Provide the [x, y] coordinate of the cell's center where the given text is located.  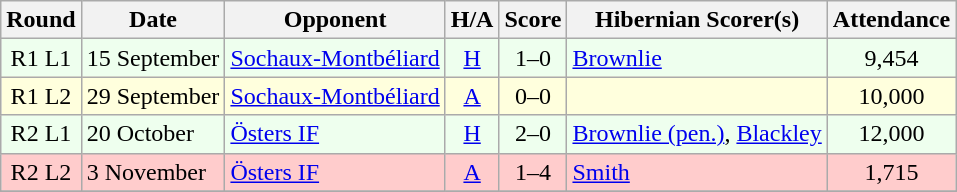
2–0 [533, 134]
12,000 [891, 134]
R1 L2 [41, 96]
Brownlie (pen.), Blackley [697, 134]
Opponent [335, 20]
20 October [153, 134]
3 November [153, 172]
Attendance [891, 20]
Brownlie [697, 58]
1–4 [533, 172]
R2 L1 [41, 134]
15 September [153, 58]
Smith [697, 172]
29 September [153, 96]
R2 L2 [41, 172]
Date [153, 20]
R1 L1 [41, 58]
Round [41, 20]
10,000 [891, 96]
0–0 [533, 96]
1–0 [533, 58]
1,715 [891, 172]
H/A [472, 20]
Hibernian Scorer(s) [697, 20]
9,454 [891, 58]
Score [533, 20]
